Identify which cell holds the provided text, then report its (x, y) central coordinate. 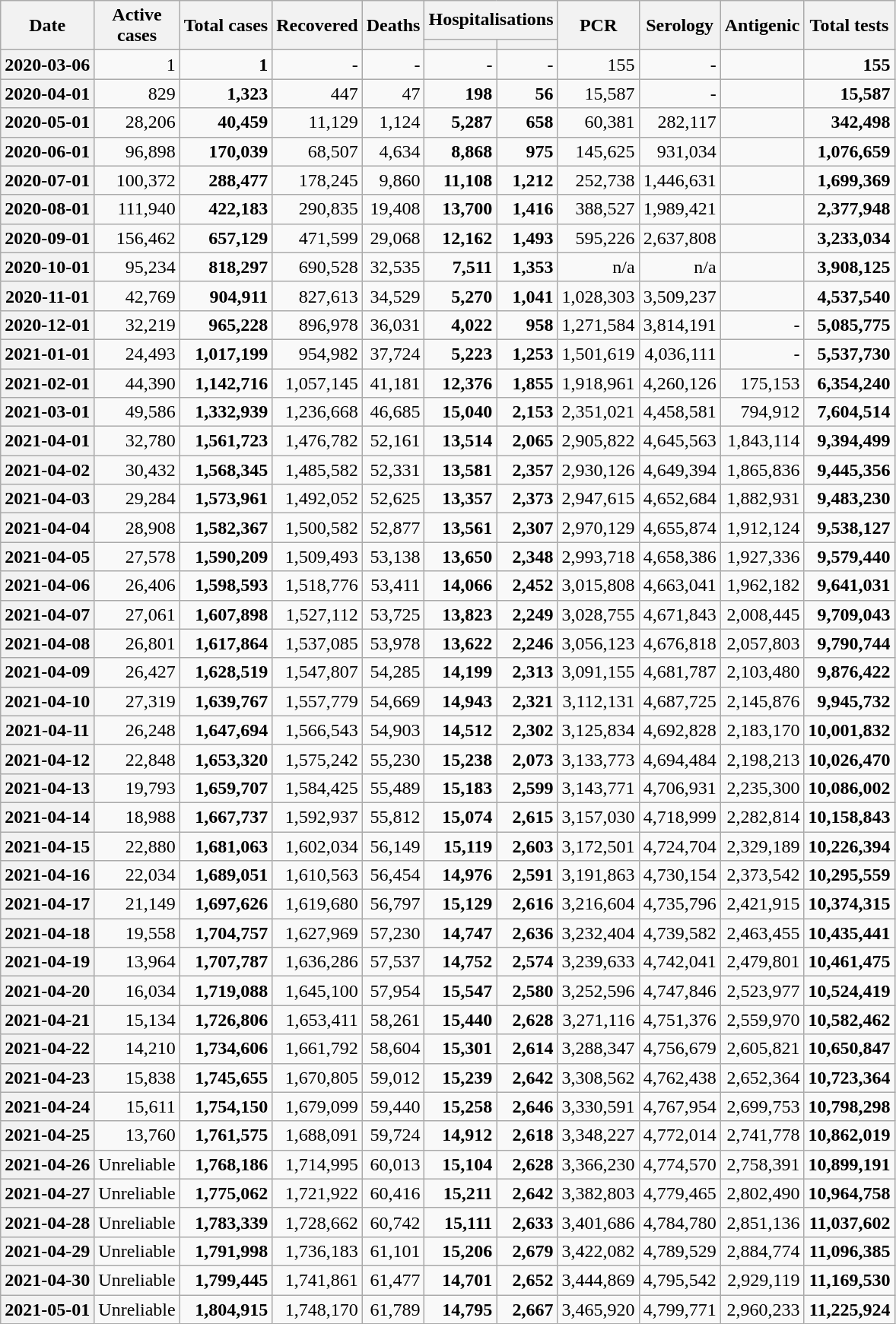
3,814,191 (680, 325)
2,321 (527, 701)
2020-03-06 (47, 65)
2021-04-03 (47, 499)
471,599 (318, 238)
9,860 (393, 180)
690,528 (318, 267)
2020-11-01 (47, 296)
4,772,014 (680, 1135)
2,884,774 (762, 1251)
10,899,191 (849, 1164)
36,031 (393, 325)
1,679,099 (318, 1107)
1,573,961 (226, 499)
3,330,591 (598, 1107)
Total cases (226, 26)
2,605,821 (762, 1049)
2020-10-01 (47, 267)
32,780 (137, 441)
2,580 (527, 991)
13,581 (461, 470)
1,653,320 (226, 759)
14,512 (461, 730)
2,970,129 (598, 528)
1,804,915 (226, 1309)
4,036,111 (680, 354)
53,725 (393, 614)
29,068 (393, 238)
9,394,499 (849, 441)
2,479,801 (762, 962)
1,575,242 (318, 759)
2,930,126 (598, 470)
1,590,209 (226, 557)
1,561,723 (226, 441)
1,500,582 (318, 528)
4,658,386 (680, 557)
PCR (598, 26)
2021-04-01 (47, 441)
1,568,345 (226, 470)
1,962,182 (762, 586)
1,681,063 (226, 846)
904,911 (226, 296)
2,652 (527, 1280)
16,034 (137, 991)
4,756,679 (680, 1049)
2021-05-01 (47, 1309)
10,026,470 (849, 759)
2021-04-26 (47, 1164)
2021-04-21 (47, 1020)
52,877 (393, 528)
14,976 (461, 875)
3,382,803 (598, 1193)
2,599 (527, 788)
4,724,704 (680, 846)
4,663,041 (680, 586)
178,245 (318, 180)
3,252,596 (598, 991)
4,774,570 (680, 1164)
60,416 (393, 1193)
1,689,051 (226, 875)
15,838 (137, 1078)
3,422,082 (598, 1251)
3,232,404 (598, 933)
10,461,475 (849, 962)
9,445,356 (849, 470)
1,699,369 (849, 180)
2021-04-04 (47, 528)
4,784,780 (680, 1222)
15,119 (461, 846)
55,230 (393, 759)
3,288,347 (598, 1049)
15,440 (461, 1020)
1,799,445 (226, 1280)
15,111 (461, 1222)
4,537,540 (849, 296)
28,908 (137, 528)
18,988 (137, 817)
2020-04-01 (47, 94)
15,258 (461, 1107)
1,212 (527, 180)
2020-09-01 (47, 238)
9,790,744 (849, 643)
954,982 (318, 354)
52,331 (393, 470)
60,013 (393, 1164)
4,706,931 (680, 788)
61,789 (393, 1309)
28,206 (137, 122)
11,169,530 (849, 1280)
2,103,480 (762, 672)
59,724 (393, 1135)
15,206 (461, 1251)
2,073 (527, 759)
4,747,846 (680, 991)
Hospitalisations (491, 20)
10,582,462 (849, 1020)
4,645,563 (680, 441)
2,667 (527, 1309)
198 (461, 94)
2,905,822 (598, 441)
958 (527, 325)
170,039 (226, 151)
3,191,863 (598, 875)
794,912 (762, 412)
1,667,737 (226, 817)
10,524,419 (849, 991)
2,377,948 (849, 209)
10,723,364 (849, 1078)
1,670,805 (318, 1078)
4,730,154 (680, 875)
1,736,183 (318, 1251)
1,628,519 (226, 672)
53,138 (393, 557)
1,697,626 (226, 904)
1,748,170 (318, 1309)
1,028,303 (598, 296)
10,862,019 (849, 1135)
1,566,543 (318, 730)
4,751,376 (680, 1020)
5,287 (461, 122)
9,945,732 (849, 701)
2021-04-17 (47, 904)
3,125,834 (598, 730)
53,411 (393, 586)
9,483,230 (849, 499)
2,351,021 (598, 412)
55,812 (393, 817)
2,993,718 (598, 557)
11,096,385 (849, 1251)
2,947,615 (598, 499)
2020-06-01 (47, 151)
1,617,864 (226, 643)
22,848 (137, 759)
2,636 (527, 933)
829 (137, 94)
5,085,775 (849, 325)
10,001,832 (849, 730)
14,701 (461, 1280)
2021-01-01 (47, 354)
3,133,773 (598, 759)
252,738 (598, 180)
2021-02-01 (47, 383)
4,767,954 (680, 1107)
15,129 (461, 904)
2,615 (527, 817)
57,230 (393, 933)
68,507 (318, 151)
14,747 (461, 933)
2,153 (527, 412)
282,117 (680, 122)
2,246 (527, 643)
53,978 (393, 643)
2021-04-29 (47, 1251)
11,225,924 (849, 1309)
3,157,030 (598, 817)
2,008,445 (762, 614)
52,625 (393, 499)
4,652,684 (680, 499)
1,714,995 (318, 1164)
10,295,559 (849, 875)
2021-04-24 (47, 1107)
2021-04-22 (47, 1049)
40,459 (226, 122)
1,446,631 (680, 180)
2,559,970 (762, 1020)
1,768,186 (226, 1164)
11,129 (318, 122)
1,057,145 (318, 383)
14,795 (461, 1309)
1,745,655 (226, 1078)
1,492,052 (318, 499)
1,236,668 (318, 412)
15,104 (461, 1164)
56,149 (393, 846)
26,406 (137, 586)
55,489 (393, 788)
1,645,100 (318, 991)
896,978 (318, 325)
14,912 (461, 1135)
100,372 (137, 180)
2021-04-23 (47, 1078)
1,704,757 (226, 933)
54,285 (393, 672)
14,752 (461, 962)
2,699,753 (762, 1107)
3,401,686 (598, 1222)
2021-04-08 (47, 643)
1,741,861 (318, 1280)
Deaths (393, 26)
2,523,977 (762, 991)
1,610,563 (318, 875)
2021-04-14 (47, 817)
1,323 (226, 94)
24,493 (137, 354)
30,432 (137, 470)
1,537,085 (318, 643)
Total tests (849, 26)
15,547 (461, 991)
4,694,484 (680, 759)
2021-04-05 (47, 557)
4,687,725 (680, 701)
2,463,455 (762, 933)
12,162 (461, 238)
6,354,240 (849, 383)
2021-04-12 (47, 759)
3,908,125 (849, 267)
1,721,922 (318, 1193)
9,876,422 (849, 672)
657,129 (226, 238)
3,015,808 (598, 586)
14,943 (461, 701)
10,798,298 (849, 1107)
4,799,771 (680, 1309)
2,065 (527, 441)
2,960,233 (762, 1309)
818,297 (226, 267)
1,627,969 (318, 933)
2,802,490 (762, 1193)
2,357 (527, 470)
2,249 (527, 614)
1,041 (527, 296)
975 (527, 151)
2021-04-27 (47, 1193)
1,661,792 (318, 1049)
2021-04-02 (47, 470)
2021-04-07 (47, 614)
2,574 (527, 962)
2,313 (527, 672)
388,527 (598, 209)
4,634 (393, 151)
4,022 (461, 325)
1,719,088 (226, 991)
2,758,391 (762, 1164)
1,493 (527, 238)
14,199 (461, 672)
13,650 (461, 557)
1,653,411 (318, 1020)
34,529 (393, 296)
1,476,782 (318, 441)
95,234 (137, 267)
2,373 (527, 499)
54,669 (393, 701)
1,855 (527, 383)
2021-04-28 (47, 1222)
2,637,808 (680, 238)
288,477 (226, 180)
2021-04-06 (47, 586)
1,353 (527, 267)
290,835 (318, 209)
13,357 (461, 499)
1,707,787 (226, 962)
19,558 (137, 933)
32,535 (393, 267)
2021-03-01 (47, 412)
4,655,874 (680, 528)
2021-04-15 (47, 846)
447 (318, 94)
59,012 (393, 1078)
2,741,778 (762, 1135)
2021-04-18 (47, 933)
965,228 (226, 325)
58,604 (393, 1049)
1,688,091 (318, 1135)
10,226,394 (849, 846)
2021-04-10 (47, 701)
4,718,999 (680, 817)
3,028,755 (598, 614)
37,724 (393, 354)
1,726,806 (226, 1020)
4,671,843 (680, 614)
32,219 (137, 325)
15,074 (461, 817)
2020-12-01 (47, 325)
1,598,593 (226, 586)
3,465,920 (598, 1309)
56,454 (393, 875)
1,912,124 (762, 528)
2,452 (527, 586)
1,989,421 (680, 209)
2,618 (527, 1135)
931,034 (680, 151)
10,086,002 (849, 788)
1,783,339 (226, 1222)
2,183,170 (762, 730)
4,739,582 (680, 933)
2020-05-01 (47, 122)
2021-04-16 (47, 875)
41,181 (393, 383)
3,056,123 (598, 643)
3,348,227 (598, 1135)
658 (527, 122)
2,679 (527, 1251)
1,734,606 (226, 1049)
2020-08-01 (47, 209)
4,789,529 (680, 1251)
56,797 (393, 904)
4,795,542 (680, 1280)
1,865,836 (762, 470)
12,376 (461, 383)
2,929,119 (762, 1280)
13,700 (461, 209)
58,261 (393, 1020)
4,681,787 (680, 672)
96,898 (137, 151)
10,650,847 (849, 1049)
2021-04-20 (47, 991)
3,091,155 (598, 672)
57,537 (393, 962)
1,547,807 (318, 672)
1,518,776 (318, 586)
1,647,694 (226, 730)
1,584,425 (318, 788)
19,793 (137, 788)
7,604,514 (849, 412)
1,557,779 (318, 701)
10,435,441 (849, 933)
13,964 (137, 962)
342,498 (849, 122)
2021-04-13 (47, 788)
3,233,034 (849, 238)
14,066 (461, 586)
3,444,869 (598, 1280)
10,964,758 (849, 1193)
4,692,828 (680, 730)
1,592,937 (318, 817)
3,143,771 (598, 788)
2021-04-19 (47, 962)
2,646 (527, 1107)
2,057,803 (762, 643)
175,153 (762, 383)
2,329,189 (762, 846)
15,301 (461, 1049)
9,709,043 (849, 614)
145,625 (598, 151)
7,511 (461, 267)
1,927,336 (762, 557)
1,607,898 (226, 614)
2,307 (527, 528)
1,124 (393, 122)
1,918,961 (598, 383)
1,332,939 (226, 412)
1,501,619 (598, 354)
27,319 (137, 701)
26,248 (137, 730)
2,348 (527, 557)
11,037,602 (849, 1222)
15,611 (137, 1107)
14,210 (137, 1049)
1,017,199 (226, 354)
3,308,562 (598, 1078)
1,142,716 (226, 383)
2021-04-11 (47, 730)
13,561 (461, 528)
2,603 (527, 846)
4,458,581 (680, 412)
2,851,136 (762, 1222)
1,775,062 (226, 1193)
61,101 (393, 1251)
15,183 (461, 788)
1,485,582 (318, 470)
15,211 (461, 1193)
1,271,584 (598, 325)
5,537,730 (849, 354)
156,462 (137, 238)
13,760 (137, 1135)
27,578 (137, 557)
56 (527, 94)
9,641,031 (849, 586)
1,882,931 (762, 499)
2,421,915 (762, 904)
1,659,707 (226, 788)
8,868 (461, 151)
22,034 (137, 875)
1,416 (527, 209)
2021-04-09 (47, 672)
22,880 (137, 846)
9,538,127 (849, 528)
15,238 (461, 759)
2,633 (527, 1222)
1,843,114 (762, 441)
3,172,501 (598, 846)
3,239,633 (598, 962)
10,158,843 (849, 817)
4,779,465 (680, 1193)
2,373,542 (762, 875)
1,076,659 (849, 151)
4,260,126 (680, 383)
52,161 (393, 441)
2,302 (527, 730)
827,613 (318, 296)
57,954 (393, 991)
29,284 (137, 499)
2,282,814 (762, 817)
2020-07-01 (47, 180)
1,728,662 (318, 1222)
3,271,116 (598, 1020)
2,591 (527, 875)
2,235,300 (762, 788)
1,602,034 (318, 846)
60,381 (598, 122)
3,509,237 (680, 296)
11,108 (461, 180)
Date (47, 26)
13,514 (461, 441)
15,239 (461, 1078)
595,226 (598, 238)
422,183 (226, 209)
1,636,286 (318, 962)
1,761,575 (226, 1135)
61,477 (393, 1280)
Activecases (137, 26)
42,769 (137, 296)
2,198,213 (762, 759)
26,801 (137, 643)
4,762,438 (680, 1078)
15,134 (137, 1020)
54,903 (393, 730)
3,366,230 (598, 1164)
21,149 (137, 904)
4,676,818 (680, 643)
13,823 (461, 614)
9,579,440 (849, 557)
1,582,367 (226, 528)
26,427 (137, 672)
19,408 (393, 209)
2,616 (527, 904)
4,735,796 (680, 904)
3,112,131 (598, 701)
1,509,493 (318, 557)
2,652,364 (762, 1078)
Antigenic (762, 26)
5,223 (461, 354)
13,622 (461, 643)
1,527,112 (318, 614)
49,586 (137, 412)
15,040 (461, 412)
59,440 (393, 1107)
1,791,998 (226, 1251)
4,649,394 (680, 470)
47 (393, 94)
1,754,150 (226, 1107)
2,614 (527, 1049)
46,685 (393, 412)
27,061 (137, 614)
60,742 (393, 1222)
2,145,876 (762, 701)
2021-04-30 (47, 1280)
2021-04-25 (47, 1135)
4,742,041 (680, 962)
Serology (680, 26)
3,216,604 (598, 904)
5,270 (461, 296)
1,639,767 (226, 701)
44,390 (137, 383)
1,619,680 (318, 904)
111,940 (137, 209)
10,374,315 (849, 904)
1,253 (527, 354)
Recovered (318, 26)
